Determine the [x, y] coordinate at the center of the cell enclosing the given text.  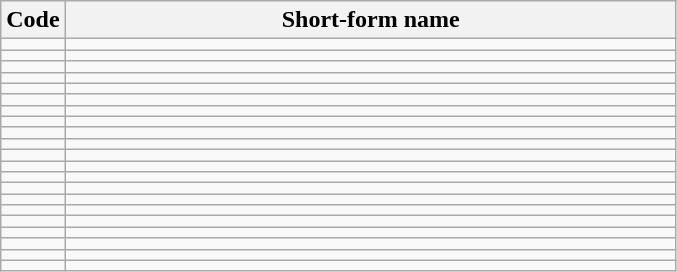
Short-form name [370, 20]
Code [33, 20]
